From the cell containing the given text, extract its center point as [x, y] coordinate. 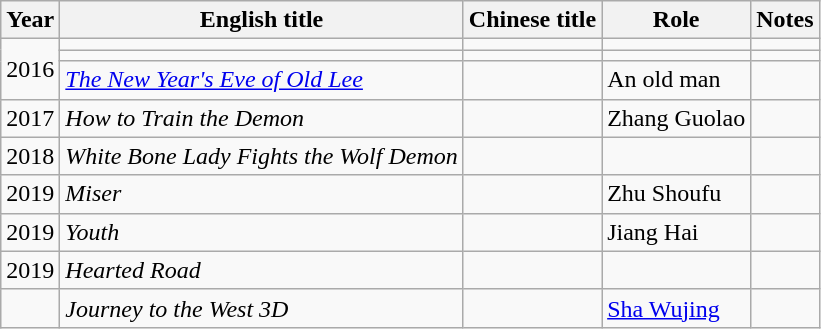
Chinese title [532, 20]
Youth [262, 232]
Zhu Shoufu [676, 194]
Miser [262, 194]
Role [676, 20]
Jiang Hai [676, 232]
How to Train the Demon [262, 118]
2017 [30, 118]
Journey to the West 3D [262, 308]
Year [30, 20]
2016 [30, 69]
English title [262, 20]
2018 [30, 156]
Sha Wujing [676, 308]
Zhang Guolao [676, 118]
White Bone Lady Fights the Wolf Demon [262, 156]
An old man [676, 80]
Hearted Road [262, 270]
The New Year's Eve of Old Lee [262, 80]
Notes [785, 20]
